Return [X, Y] of the center of cell containing provided text 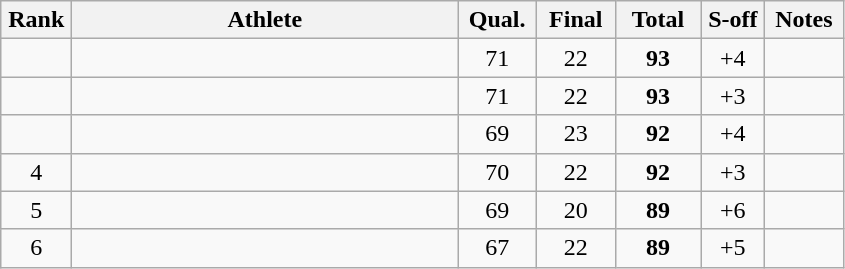
67 [498, 248]
4 [36, 172]
Qual. [498, 20]
Total [658, 20]
+6 [733, 210]
Rank [36, 20]
Athlete [265, 20]
23 [576, 134]
20 [576, 210]
5 [36, 210]
+5 [733, 248]
6 [36, 248]
S-off [733, 20]
Final [576, 20]
70 [498, 172]
Notes [804, 20]
